Capture the cell that displays the provided text and extract its [x, y] central coordinate. 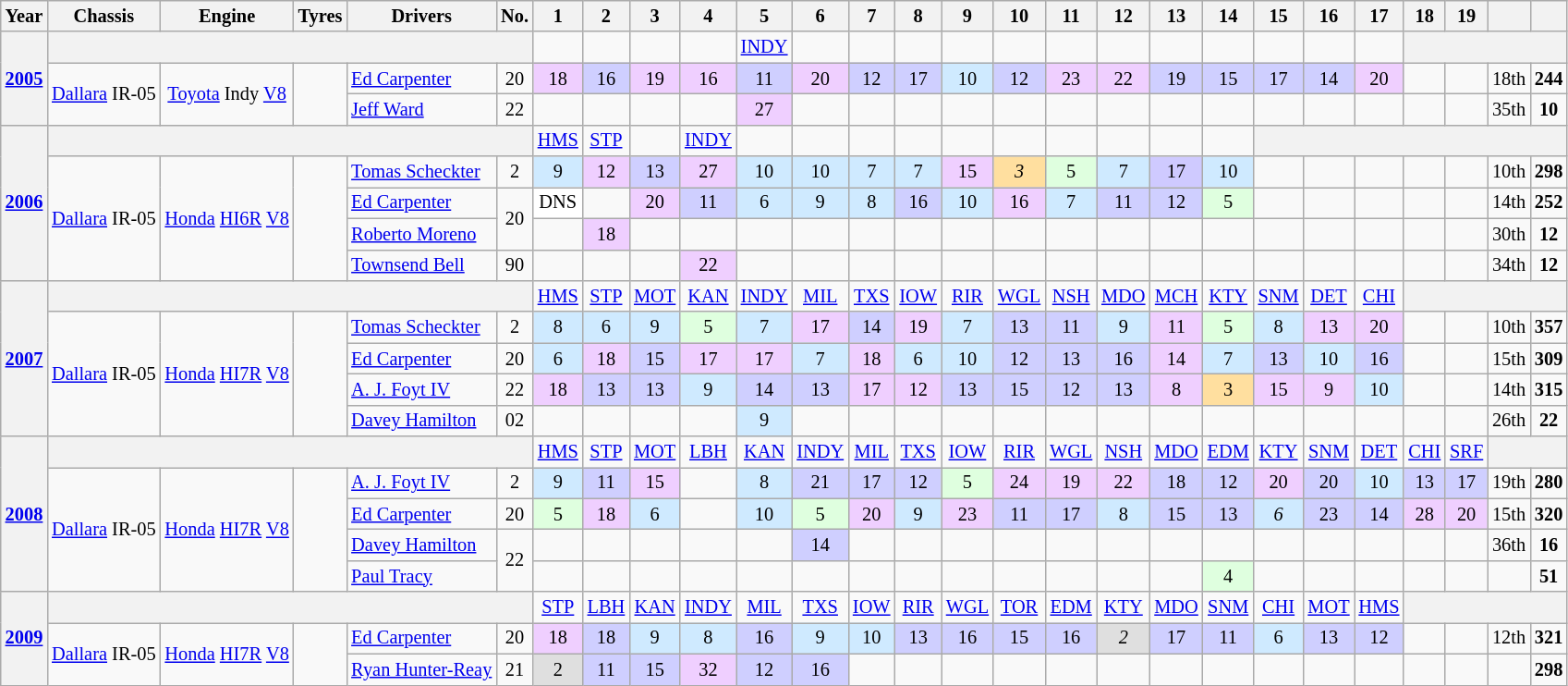
Ryan Hunter-Reay [421, 669]
1 [558, 16]
2007 [24, 358]
309 [1549, 359]
32 [708, 669]
2006 [24, 202]
315 [1549, 389]
252 [1549, 202]
36th [1509, 545]
90 [515, 265]
357 [1549, 327]
320 [1549, 514]
18th [1509, 79]
26th [1509, 421]
DNS [558, 202]
Year [24, 16]
No. [515, 16]
MCH [1175, 296]
Jeff Ward [421, 109]
Chassis [103, 16]
Drivers [421, 16]
02 [515, 421]
Townsend Bell [421, 265]
34th [1509, 265]
2008 [24, 514]
321 [1549, 638]
35th [1509, 109]
244 [1549, 79]
280 [1549, 483]
Roberto Moreno [421, 234]
Paul Tracy [421, 576]
SRF [1466, 452]
TOR [1019, 607]
Engine [227, 16]
19th [1509, 483]
12th [1509, 638]
30th [1509, 234]
Tyres [321, 16]
Honda HI6R V8 [227, 218]
2009 [24, 638]
2005 [24, 78]
24 [1019, 483]
28 [1425, 514]
51 [1549, 576]
Toyota Indy V8 [227, 94]
